Find where the given text appears and provide that cell's center as [x, y] coordinate. 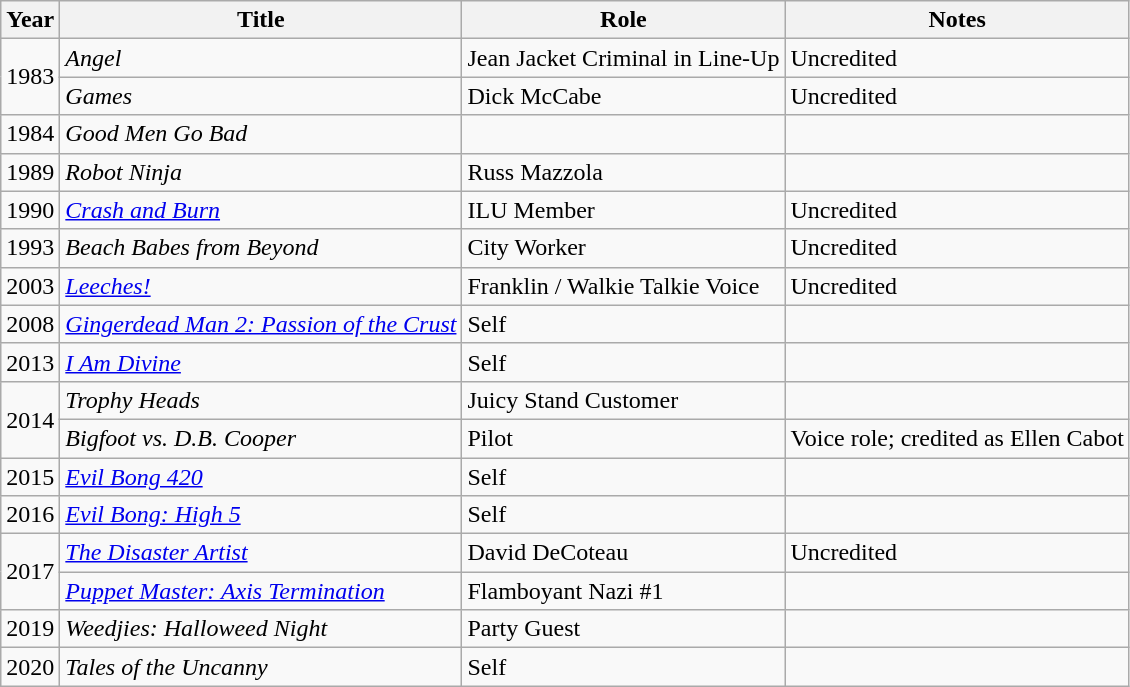
The Disaster Artist [261, 553]
Evil Bong: High 5 [261, 515]
Games [261, 96]
Puppet Master: Axis Termination [261, 591]
Weedjies: Halloweed Night [261, 629]
Dick McCabe [624, 96]
2008 [30, 324]
Notes [958, 20]
Role [624, 20]
Gingerdead Man 2: Passion of the Crust [261, 324]
1989 [30, 172]
2019 [30, 629]
Good Men Go Bad [261, 134]
Tales of the Uncanny [261, 667]
Robot Ninja [261, 172]
I Am Divine [261, 362]
1983 [30, 77]
Evil Bong 420 [261, 477]
City Worker [624, 248]
Juicy Stand Customer [624, 400]
2020 [30, 667]
Title [261, 20]
2015 [30, 477]
Trophy Heads [261, 400]
Crash and Burn [261, 210]
1984 [30, 134]
Voice role; credited as Ellen Cabot [958, 438]
1993 [30, 248]
Pilot [624, 438]
Year [30, 20]
ILU Member [624, 210]
Party Guest [624, 629]
Beach Babes from Beyond [261, 248]
2017 [30, 572]
David DeCoteau [624, 553]
Jean Jacket Criminal in Line-Up [624, 58]
2003 [30, 286]
2013 [30, 362]
2016 [30, 515]
Bigfoot vs. D.B. Cooper [261, 438]
2014 [30, 419]
Leeches! [261, 286]
Flamboyant Nazi #1 [624, 591]
Franklin / Walkie Talkie Voice [624, 286]
Russ Mazzola [624, 172]
Angel [261, 58]
1990 [30, 210]
